Locate the cell with the specified text and output its (X, Y) center coordinate. 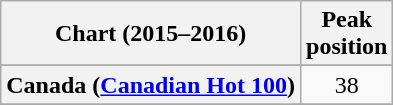
Chart (2015–2016) (151, 34)
Canada (Canadian Hot 100) (151, 85)
Peakposition (347, 34)
38 (347, 85)
